Return the [x, y] coordinate for the center point of the cell that contains the specified text.  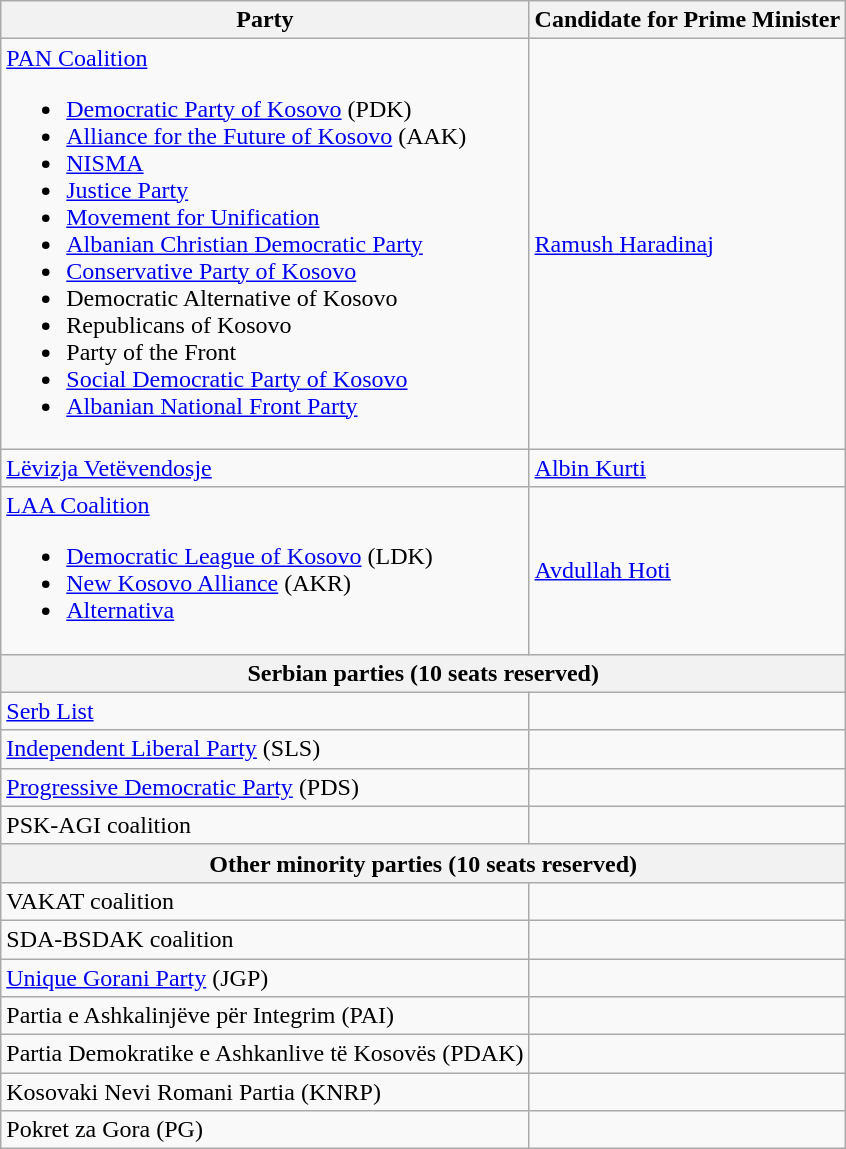
Progressive Democratic Party (PDS) [265, 787]
Ramush Haradinaj [688, 244]
Avdullah Hoti [688, 570]
Albin Kurti [688, 468]
LAA CoalitionDemocratic League of Kosovo (LDK)New Kosovo Alliance (AKR)Alternativa [265, 570]
SDA-BSDAK coalition [265, 939]
Other minority parties (10 seats reserved) [424, 863]
Unique Gorani Party (JGP) [265, 977]
Party [265, 20]
Serbian parties (10 seats reserved) [424, 673]
VAKAT coalition [265, 901]
Serb List [265, 711]
Pokret za Gora (PG) [265, 1130]
Independent Liberal Party (SLS) [265, 749]
Partia e Ashkalinjëve për Integrim (PAI) [265, 1016]
Lëvizja Vetëvendosje [265, 468]
Partia Demokratike e Ashkanlive të Kosovës (PDAK) [265, 1054]
Candidate for Prime Minister [688, 20]
PSK-AGI coalition [265, 825]
Kosovaki Nevi Romani Partia (KNRP) [265, 1092]
